Detect which cell encompasses the target text, then output its [x, y] center coordinate. 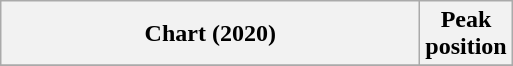
Chart (2020) [210, 34]
Peakposition [466, 34]
